Locate the cell with the specified text and output its [x, y] center coordinate. 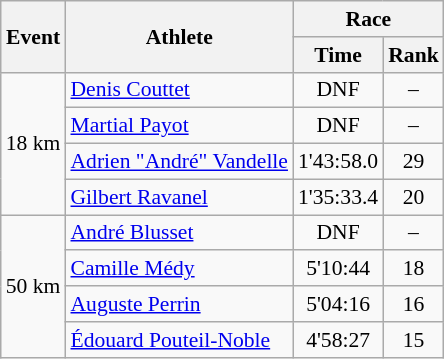
Adrien "André" Vandelle [179, 162]
Camille Médy [179, 269]
Race [368, 19]
5'10:44 [338, 269]
50 km [34, 286]
Event [34, 36]
16 [414, 304]
15 [414, 340]
1'43:58.0 [338, 162]
Athlete [179, 36]
Édouard Pouteil-Noble [179, 340]
20 [414, 197]
1'35:33.4 [338, 197]
Denis Couttet [179, 90]
Auguste Perrin [179, 304]
18 [414, 269]
4'58:27 [338, 340]
5'04:16 [338, 304]
Time [338, 55]
Rank [414, 55]
Gilbert Ravanel [179, 197]
18 km [34, 143]
André Blusset [179, 233]
Martial Payot [179, 126]
29 [414, 162]
